Return the (x, y) coordinate for the center point of the cell that contains the specified text.  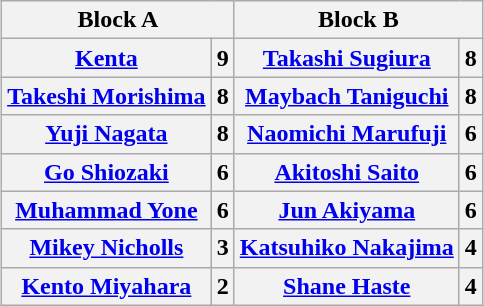
Akitoshi Saito (346, 172)
Go Shiozaki (107, 172)
Mikey Nicholls (107, 248)
9 (222, 58)
3 (222, 248)
Yuji Nagata (107, 134)
Katsuhiko Nakajima (346, 248)
Block A (118, 20)
Jun Akiyama (346, 210)
Takeshi Morishima (107, 96)
Maybach Taniguchi (346, 96)
Naomichi Marufuji (346, 134)
Block B (358, 20)
Kento Miyahara (107, 286)
2 (222, 286)
Takashi Sugiura (346, 58)
Shane Haste (346, 286)
Muhammad Yone (107, 210)
Kenta (107, 58)
